Detect which cell encompasses the target text, then output its [X, Y] center coordinate. 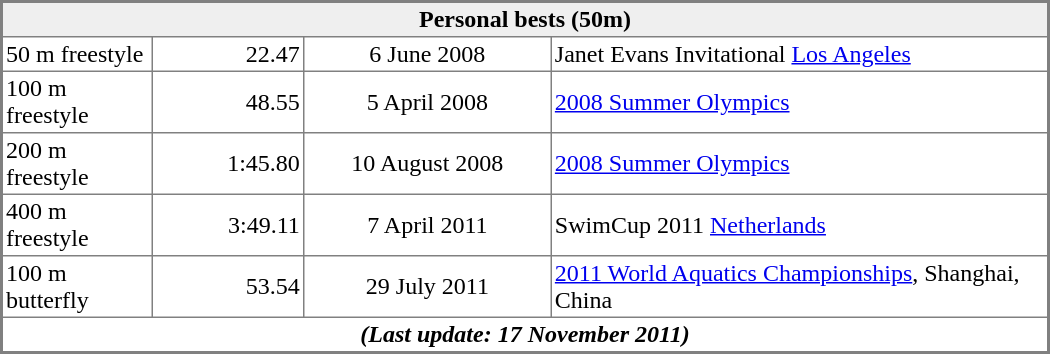
100 m butterfly [77, 286]
Personal bests (50m) [525, 20]
7 April 2011 [427, 225]
53.54 [228, 286]
400 m freestyle [77, 225]
2011 World Aquatics Championships, Shanghai, China [800, 286]
6 June 2008 [427, 54]
Janet Evans Invitational Los Angeles [800, 54]
10 August 2008 [427, 164]
1:45.80 [228, 164]
(Last update: 17 November 2011) [525, 334]
22.47 [228, 54]
48.55 [228, 102]
5 April 2008 [427, 102]
SwimCup 2011 Netherlands [800, 225]
29 July 2011 [427, 286]
100 m freestyle [77, 102]
200 m freestyle [77, 164]
3:49.11 [228, 225]
50 m freestyle [77, 54]
